Determine the [X, Y] coordinate at the center of the cell enclosing the given text.  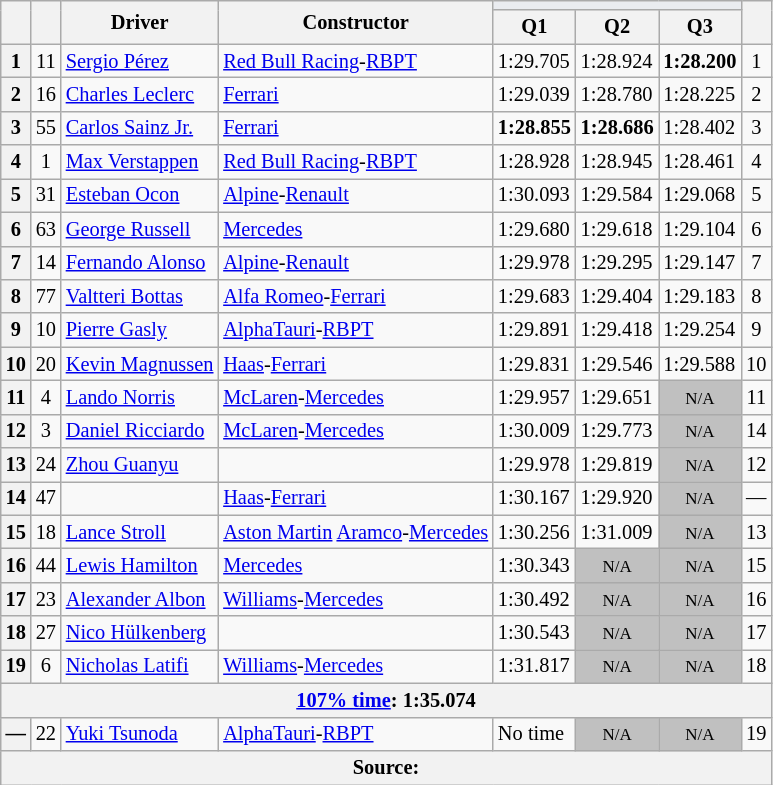
Lance Stroll [140, 532]
Nicholas Latifi [140, 666]
1:30.167 [534, 498]
1:29.618 [618, 229]
1:29.418 [618, 330]
1:30.009 [534, 431]
Q3 [700, 27]
George Russell [140, 229]
Aston Martin Aramco-Mercedes [356, 532]
1:28.461 [700, 162]
1:28.780 [618, 94]
Esteban Ocon [140, 195]
1:30.256 [534, 532]
1:28.402 [700, 128]
1:29.546 [618, 364]
1:29.819 [618, 465]
1:29.705 [534, 61]
107% time: 1:35.074 [386, 700]
77 [46, 296]
Sergio Pérez [140, 61]
1:29.254 [700, 330]
63 [46, 229]
31 [46, 195]
1:29.295 [618, 263]
44 [46, 565]
Alfa Romeo-Ferrari [356, 296]
20 [46, 364]
1:28.928 [534, 162]
1:29.680 [534, 229]
1:29.651 [618, 397]
1:29.039 [534, 94]
1:31.009 [618, 532]
Fernando Alonso [140, 263]
27 [46, 633]
1:29.683 [534, 296]
24 [46, 465]
1:28.200 [700, 61]
Zhou Guanyu [140, 465]
Carlos Sainz Jr. [140, 128]
Daniel Ricciardo [140, 431]
Q2 [618, 27]
47 [46, 498]
1:29.404 [618, 296]
Q1 [534, 27]
1:29.831 [534, 364]
1:30.543 [534, 633]
1:28.225 [700, 94]
1:28.945 [618, 162]
1:29.773 [618, 431]
No time [534, 734]
1:29.068 [700, 195]
Charles Leclerc [140, 94]
Lando Norris [140, 397]
22 [46, 734]
Alexander Albon [140, 599]
Yuki Tsunoda [140, 734]
1:29.920 [618, 498]
Driver [140, 22]
1:29.147 [700, 263]
Lewis Hamilton [140, 565]
1:29.957 [534, 397]
23 [46, 599]
1:29.891 [534, 330]
Max Verstappen [140, 162]
1:28.924 [618, 61]
1:31.817 [534, 666]
1:30.492 [534, 599]
Constructor [356, 22]
Source: [386, 767]
1:30.093 [534, 195]
55 [46, 128]
1:28.855 [534, 128]
Valtteri Bottas [140, 296]
1:29.104 [700, 229]
1:29.183 [700, 296]
1:29.588 [700, 364]
1:29.584 [618, 195]
Kevin Magnussen [140, 364]
1:28.686 [618, 128]
Pierre Gasly [140, 330]
Nico Hülkenberg [140, 633]
1:30.343 [534, 565]
